For the text-containing cell, return its midpoint in [x, y] coordinate format. 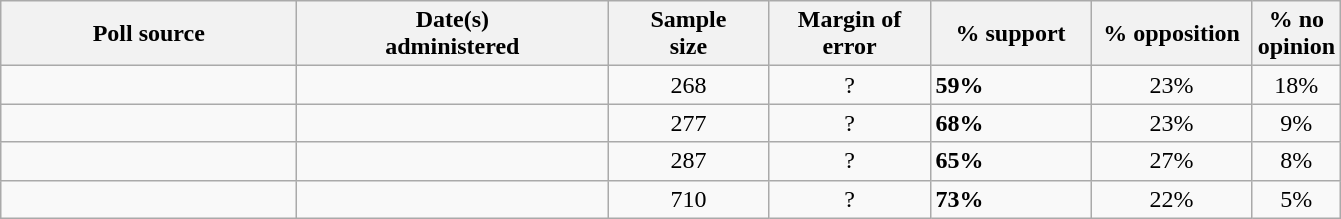
% opposition [1172, 34]
68% [1010, 123]
65% [1010, 161]
Poll source [149, 34]
% support [1010, 34]
18% [1296, 85]
268 [688, 85]
27% [1172, 161]
710 [688, 199]
22% [1172, 199]
59% [1010, 85]
Margin oferror [850, 34]
5% [1296, 199]
287 [688, 161]
73% [1010, 199]
8% [1296, 161]
9% [1296, 123]
277 [688, 123]
Date(s)administered [452, 34]
% no opinion [1296, 34]
Samplesize [688, 34]
